Find where the given text appears and provide that cell's center as (x, y) coordinate. 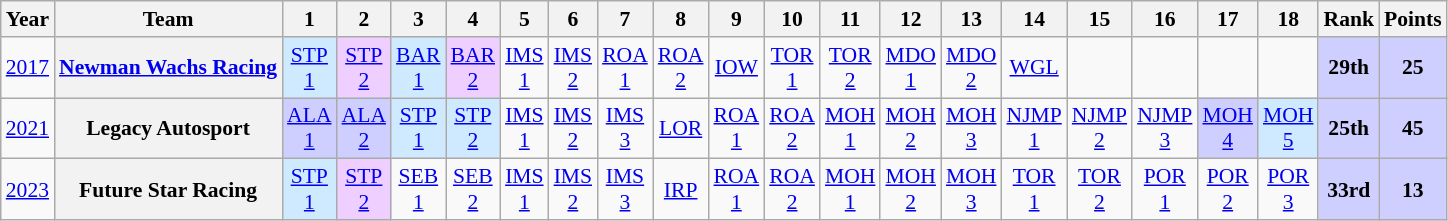
Rank (1348, 19)
14 (1034, 19)
9 (737, 19)
7 (625, 19)
12 (910, 19)
MDO1 (910, 68)
18 (1288, 19)
25th (1348, 128)
IOW (737, 68)
POR3 (1288, 190)
29th (1348, 68)
SEB1 (418, 190)
25 (1413, 68)
2021 (28, 128)
ALA1 (309, 128)
NJMP2 (1100, 128)
17 (1228, 19)
POR1 (1164, 190)
Newman Wachs Racing (168, 68)
5 (524, 19)
WGL (1034, 68)
2 (364, 19)
Year (28, 19)
4 (474, 19)
Team (168, 19)
ALA2 (364, 128)
15 (1100, 19)
Future Star Racing (168, 190)
IRP (681, 190)
POR2 (1228, 190)
45 (1413, 128)
MDO2 (972, 68)
33rd (1348, 190)
6 (574, 19)
16 (1164, 19)
3 (418, 19)
8 (681, 19)
BAR1 (418, 68)
NJMP3 (1164, 128)
Points (1413, 19)
SEB2 (474, 190)
LOR (681, 128)
1 (309, 19)
BAR2 (474, 68)
11 (850, 19)
2023 (28, 190)
10 (792, 19)
Legacy Autosport (168, 128)
MOH5 (1288, 128)
2017 (28, 68)
NJMP1 (1034, 128)
MOH4 (1228, 128)
